Locate the cell with the specified text and output its (X, Y) center coordinate. 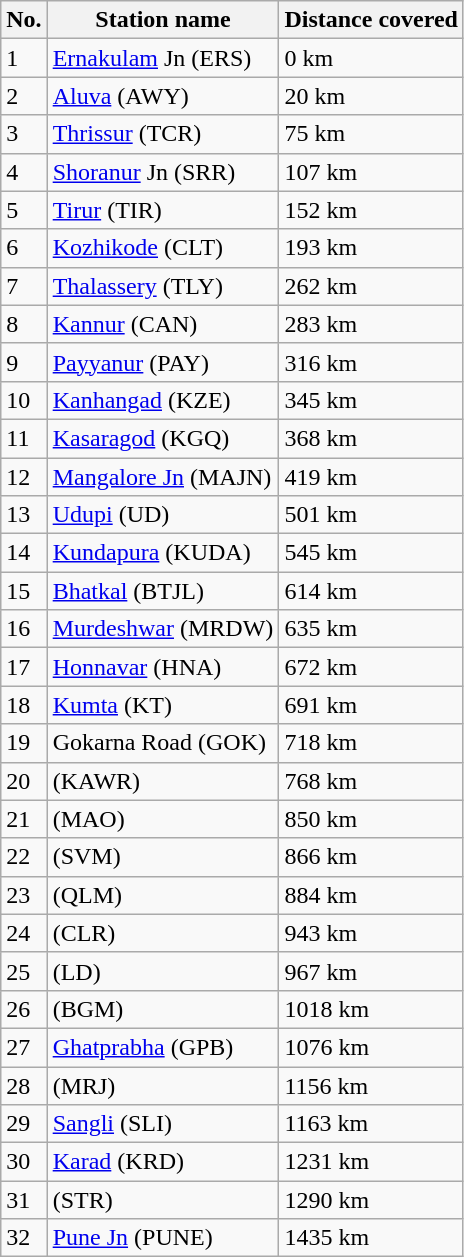
501 km (372, 515)
1076 km (372, 1047)
1 (24, 58)
Aluva (AWY) (163, 96)
30 (24, 1162)
21 (24, 819)
2 (24, 96)
Kasaragod (KGQ) (163, 438)
(BGM) (163, 1009)
10 (24, 400)
29 (24, 1124)
(CLR) (163, 933)
850 km (372, 819)
0 km (372, 58)
20 km (372, 96)
3 (24, 134)
Station name (163, 20)
Udupi (UD) (163, 515)
614 km (372, 591)
1290 km (372, 1200)
Shoranur Jn (SRR) (163, 172)
18 (24, 705)
(KAWR) (163, 781)
Kozhikode (CLT) (163, 248)
Gokarna Road (GOK) (163, 743)
1018 km (372, 1009)
718 km (372, 743)
22 (24, 857)
345 km (372, 400)
9 (24, 362)
13 (24, 515)
17 (24, 667)
12 (24, 477)
11 (24, 438)
8 (24, 324)
Thalassery (TLY) (163, 286)
884 km (372, 895)
25 (24, 971)
1231 km (372, 1162)
419 km (372, 477)
Honnavar (HNA) (163, 667)
Distance covered (372, 20)
Murdeshwar (MRDW) (163, 629)
28 (24, 1085)
1156 km (372, 1085)
Ernakulam Jn (ERS) (163, 58)
Thrissur (TCR) (163, 134)
(LD) (163, 971)
Kannur (CAN) (163, 324)
Tirur (TIR) (163, 210)
Karad (KRD) (163, 1162)
262 km (372, 286)
283 km (372, 324)
20 (24, 781)
107 km (372, 172)
1435 km (372, 1238)
Mangalore Jn (MAJN) (163, 477)
14 (24, 553)
Pune Jn (PUNE) (163, 1238)
15 (24, 591)
193 km (372, 248)
16 (24, 629)
75 km (372, 134)
7 (24, 286)
(QLM) (163, 895)
1163 km (372, 1124)
691 km (372, 705)
4 (24, 172)
368 km (372, 438)
23 (24, 895)
No. (24, 20)
19 (24, 743)
26 (24, 1009)
Payyanur (PAY) (163, 362)
Kundapura (KUDA) (163, 553)
(SVM) (163, 857)
943 km (372, 933)
Kanhangad (KZE) (163, 400)
Ghatprabha (GPB) (163, 1047)
32 (24, 1238)
635 km (372, 629)
31 (24, 1200)
27 (24, 1047)
(MRJ) (163, 1085)
Sangli (SLI) (163, 1124)
Kumta (KT) (163, 705)
5 (24, 210)
152 km (372, 210)
(MAO) (163, 819)
(STR) (163, 1200)
6 (24, 248)
866 km (372, 857)
545 km (372, 553)
768 km (372, 781)
672 km (372, 667)
967 km (372, 971)
24 (24, 933)
Bhatkal (BTJL) (163, 591)
316 km (372, 362)
